Identify which cell holds the provided text, then report its [x, y] central coordinate. 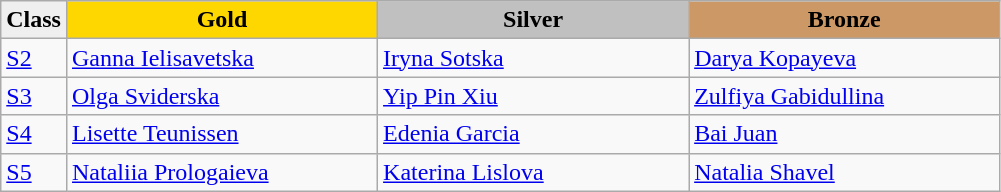
Ganna Ielisavetska [222, 58]
Iryna Sotska [534, 58]
Silver [534, 20]
Darya Kopayeva [844, 58]
Nataliia Prologaieva [222, 172]
Edenia Garcia [534, 134]
Bai Juan [844, 134]
S3 [34, 96]
S2 [34, 58]
S4 [34, 134]
Class [34, 20]
Gold [222, 20]
Katerina Lislova [534, 172]
Olga Sviderska [222, 96]
Lisette Teunissen [222, 134]
Zulfiya Gabidullina [844, 96]
Natalia Shavel [844, 172]
S5 [34, 172]
Yip Pin Xiu [534, 96]
Bronze [844, 20]
